Output the (X, Y) coordinate of the center of the cell containing the given text.  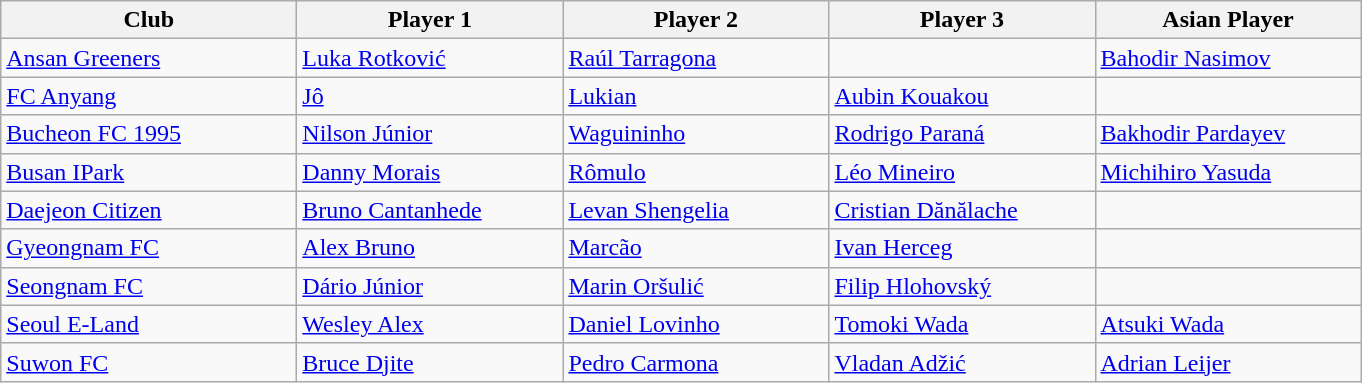
Bruno Cantanhede (430, 210)
Seongnam FC (149, 286)
Luka Rotković (430, 58)
Player 2 (696, 20)
Bruce Djite (430, 362)
Suwon FC (149, 362)
Player 1 (430, 20)
Tomoki Wada (962, 324)
Gyeongnam FC (149, 248)
Rodrigo Paraná (962, 134)
Club (149, 20)
Danny Morais (430, 172)
Player 3 (962, 20)
Daniel Lovinho (696, 324)
Alex Bruno (430, 248)
Bucheon FC 1995 (149, 134)
Raúl Tarragona (696, 58)
Lukian (696, 96)
Busan IPark (149, 172)
Pedro Carmona (696, 362)
Bahodir Nasimov (1228, 58)
Nilson Júnior (430, 134)
Daejeon Citizen (149, 210)
Ivan Herceg (962, 248)
Filip Hlohovský (962, 286)
Adrian Leijer (1228, 362)
Aubin Kouakou (962, 96)
Michihiro Yasuda (1228, 172)
Dário Júnior (430, 286)
Seoul E-Land (149, 324)
Waguininho (696, 134)
Marcão (696, 248)
Jô (430, 96)
FC Anyang (149, 96)
Wesley Alex (430, 324)
Asian Player (1228, 20)
Cristian Dănălache (962, 210)
Atsuki Wada (1228, 324)
Bakhodir Pardayev (1228, 134)
Levan Shengelia (696, 210)
Rômulo (696, 172)
Marin Oršulić (696, 286)
Vladan Adžić (962, 362)
Ansan Greeners (149, 58)
Léo Mineiro (962, 172)
